From the cell containing the given text, extract its center point as (x, y) coordinate. 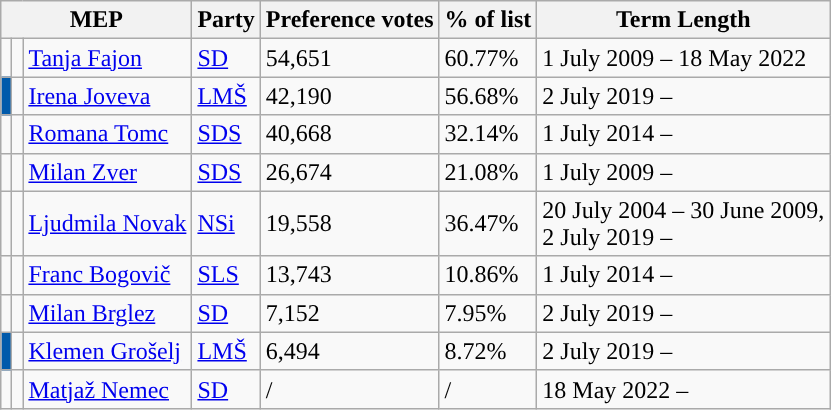
1 July 2009 – 18 May 2022 (684, 58)
42,190 (350, 96)
7.95% (488, 313)
SLS (226, 275)
19,558 (350, 224)
7,152 (350, 313)
40,668 (350, 134)
Ljudmila Novak (108, 224)
10.86% (488, 275)
Tanja Fajon (108, 58)
56.68% (488, 96)
32.14% (488, 134)
26,674 (350, 172)
Milan Brglez (108, 313)
Klemen Grošelj (108, 351)
54,651 (350, 58)
13,743 (350, 275)
Matjaž Nemec (108, 389)
Romana Tomc (108, 134)
Irena Joveva (108, 96)
6,494 (350, 351)
1 July 2009 – (684, 172)
8.72% (488, 351)
Franc Bogovič (108, 275)
21.08% (488, 172)
MEP (96, 20)
Term Length (684, 20)
36.47% (488, 224)
18 May 2022 – (684, 389)
Preference votes (350, 20)
60.77% (488, 58)
NSi (226, 224)
Party (226, 20)
20 July 2004 – 30 June 2009, 2 July 2019 – (684, 224)
Milan Zver (108, 172)
% of list (488, 20)
